Locate the cell with the specified text and output its [x, y] center coordinate. 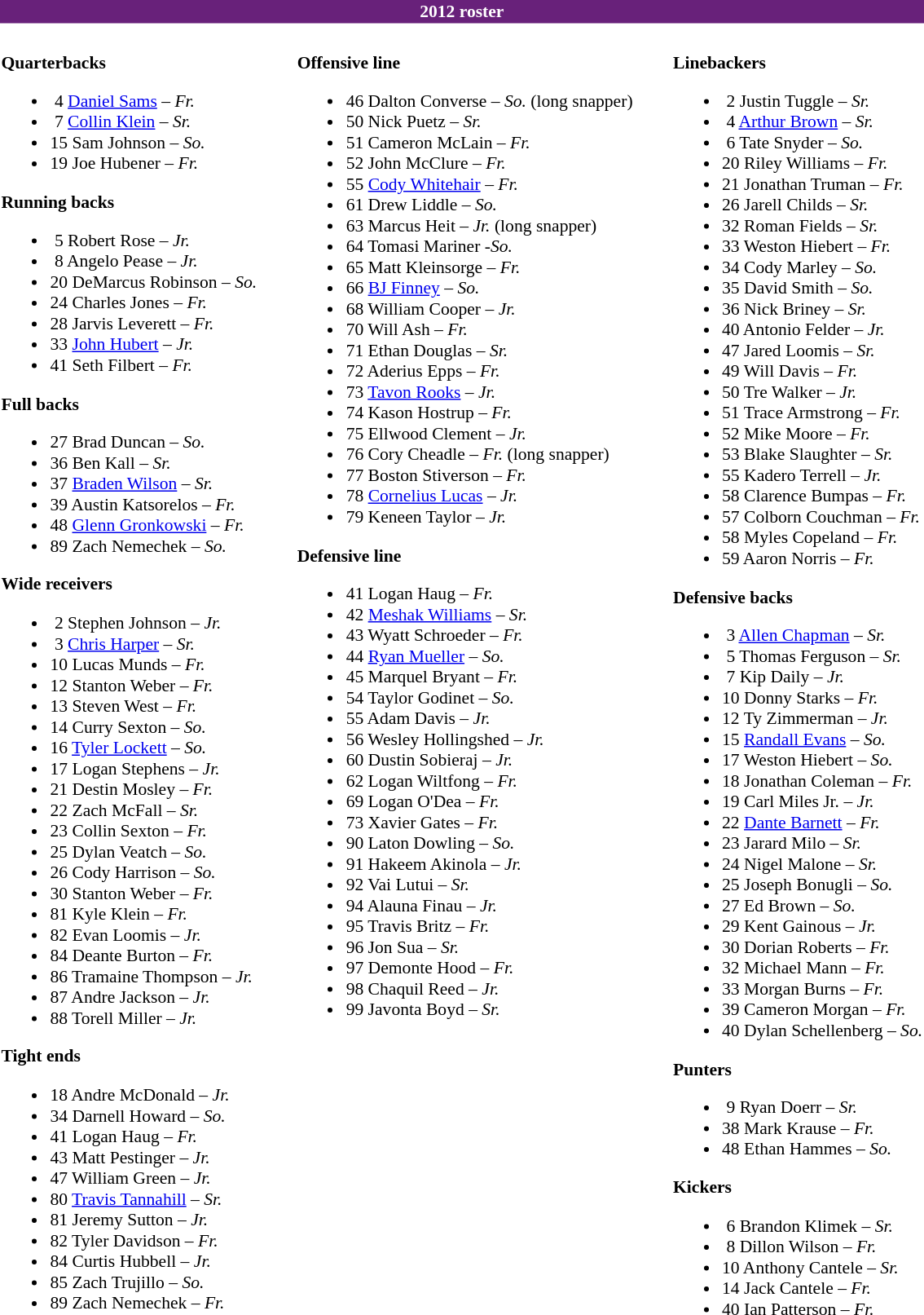
2012 roster [462, 11]
